Scan for the cell matching the given text and deliver its [x, y] coordinate at center. 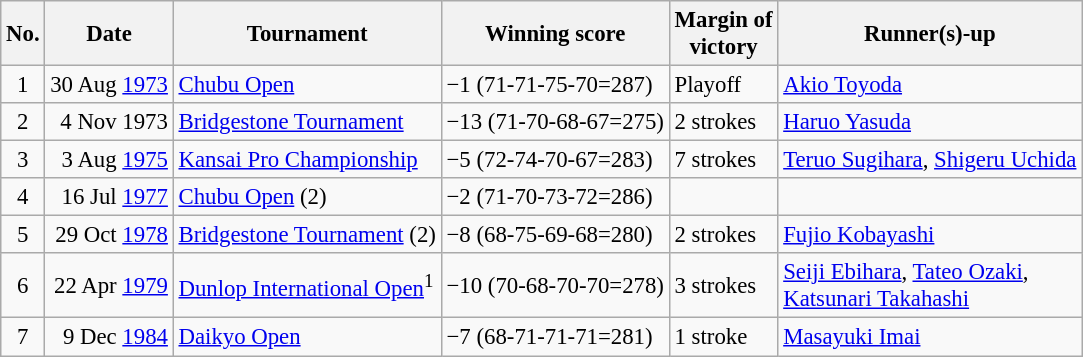
30 Aug 1973 [109, 85]
Runner(s)-up [930, 34]
Winning score [555, 34]
Haruo Yasuda [930, 122]
Teruo Sugihara, Shigeru Uchida [930, 160]
Bridgestone Tournament (2) [307, 235]
3 [23, 160]
29 Oct 1978 [109, 235]
Kansai Pro Championship [307, 160]
Seiji Ebihara, Tateo Ozaki, Katsunari Takahashi [930, 286]
Margin ofvictory [724, 34]
16 Jul 1977 [109, 197]
1 stroke [724, 337]
−2 (71-70-73-72=286) [555, 197]
−8 (68-75-69-68=280) [555, 235]
Date [109, 34]
Chubu Open [307, 85]
3 strokes [724, 286]
Fujio Kobayashi [930, 235]
Akio Toyoda [930, 85]
−13 (71-70-68-67=275) [555, 122]
Tournament [307, 34]
7 strokes [724, 160]
−5 (72-74-70-67=283) [555, 160]
Bridgestone Tournament [307, 122]
4 [23, 197]
7 [23, 337]
Dunlop International Open1 [307, 286]
Masayuki Imai [930, 337]
6 [23, 286]
4 Nov 1973 [109, 122]
3 Aug 1975 [109, 160]
Daikyo Open [307, 337]
Playoff [724, 85]
22 Apr 1979 [109, 286]
9 Dec 1984 [109, 337]
Chubu Open (2) [307, 197]
−10 (70-68-70-70=278) [555, 286]
−1 (71-71-75-70=287) [555, 85]
No. [23, 34]
5 [23, 235]
2 [23, 122]
1 [23, 85]
−7 (68-71-71-71=281) [555, 337]
